Scan for the cell matching the given text and deliver its [x, y] coordinate at center. 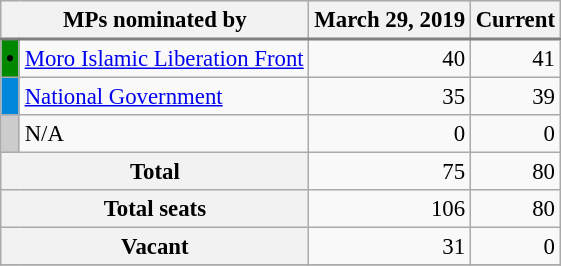
75 [390, 172]
106 [390, 209]
31 [390, 247]
Moro Islamic Liberation Front [164, 58]
40 [390, 58]
N/A [164, 134]
• [10, 58]
Total [155, 172]
MPs nominated by [155, 20]
National Government [164, 97]
March 29, 2019 [390, 20]
Vacant [155, 247]
Current [515, 20]
Total seats [155, 209]
39 [515, 97]
35 [390, 97]
41 [515, 58]
